Return the [x, y] coordinate for the center point of the cell that contains the specified text.  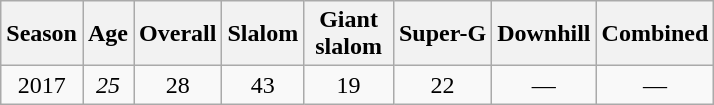
25 [108, 85]
22 [442, 85]
Slalom [263, 34]
Season [42, 34]
2017 [42, 85]
19 [349, 85]
Age [108, 34]
28 [178, 85]
Overall [178, 34]
Downhill [544, 34]
Giant slalom [349, 34]
Super-G [442, 34]
43 [263, 85]
Combined [655, 34]
